Find where the given text appears and provide that cell's center as [x, y] coordinate. 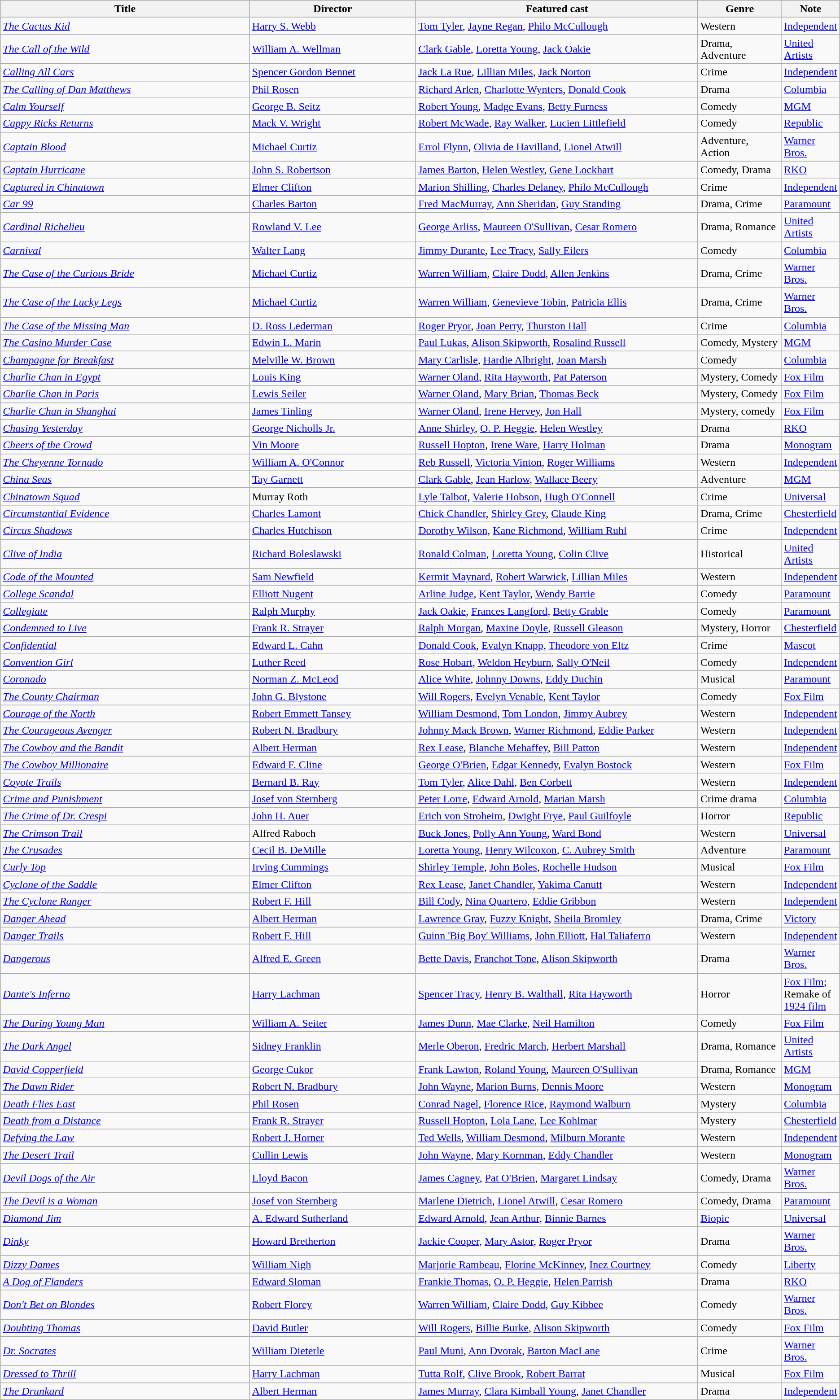
George B. Seitz [333, 106]
John S. Robertson [333, 170]
Mystery, Horror [739, 628]
Irving Cummings [333, 867]
Will Rogers, Evelyn Venable, Kent Taylor [557, 696]
Fred MacMurray, Ann Sheridan, Guy Standing [557, 204]
Rowland V. Lee [333, 227]
Don't Bet on Blondes [125, 1305]
Warner Oland, Rita Hayworth, Pat Paterson [557, 377]
Cheers of the Crowd [125, 445]
Rex Lease, Blanche Mehaffey, Bill Patton [557, 748]
Doubting Thomas [125, 1328]
Ted Wells, William Desmond, Milburn Morante [557, 1137]
Dangerous [125, 958]
Biopic [739, 1218]
William Nigh [333, 1264]
The Case of the Curious Bride [125, 274]
George Nicholls Jr. [333, 428]
Sam Newfield [333, 577]
Tom Tyler, Alice Dahl, Ben Corbett [557, 782]
Lawrence Gray, Fuzzy Knight, Sheila Bromley [557, 919]
Charlie Chan in Egypt [125, 377]
Warner Oland, Mary Brian, Thomas Beck [557, 394]
Marlene Dietrich, Lionel Atwill, Cesar Romero [557, 1201]
Death from a Distance [125, 1120]
Alfred Raboch [333, 833]
John Wayne, Mary Kornman, Eddy Chandler [557, 1155]
James Barton, Helen Westley, Gene Lockhart [557, 170]
Dr. Socrates [125, 1351]
Death Flies East [125, 1103]
Clark Gable, Loretta Young, Jack Oakie [557, 49]
Comedy, Mystery [739, 343]
Dinky [125, 1241]
Roger Pryor, Joan Perry, Thurston Hall [557, 326]
Cardinal Richelieu [125, 227]
Donald Cook, Evalyn Knapp, Theodore von Eltz [557, 645]
Title [125, 9]
Warren William, Claire Dodd, Guy Kibbee [557, 1305]
Captain Blood [125, 146]
Edward Arnold, Jean Arthur, Binnie Barnes [557, 1218]
Captured in Chinatown [125, 187]
The Cowboy and the Bandit [125, 748]
Carnival [125, 250]
College Scandal [125, 594]
James Tinling [333, 411]
Reb Russell, Victoria Vinton, Roger Williams [557, 462]
The Casino Murder Case [125, 343]
Marion Shilling, Charles Delaney, Philo McCullough [557, 187]
Cecil B. DeMille [333, 850]
The Desert Trail [125, 1155]
Lewis Seiler [333, 394]
Crime and Punishment [125, 799]
Clive of India [125, 554]
Richard Arlen, Charlotte Wynters, Donald Cook [557, 89]
Calling All Cars [125, 72]
The Daring Young Man [125, 1023]
Edward L. Cahn [333, 645]
Genre [739, 9]
Calm Yourself [125, 106]
George O'Brien, Edgar Kennedy, Evalyn Bostock [557, 765]
Lyle Talbot, Valerie Hobson, Hugh O'Connell [557, 496]
D. Ross Lederman [333, 326]
William A. O'Connor [333, 462]
Rex Lease, Janet Chandler, Yakima Canutt [557, 884]
Spencer Gordon Bennet [333, 72]
Adventure, Action [739, 146]
William A. Seiter [333, 1023]
Rose Hobart, Weldon Heyburn, Sally O'Neil [557, 662]
Circus Shadows [125, 530]
David Copperfield [125, 1069]
Warner Oland, Irene Hervey, Jon Hall [557, 411]
Coronado [125, 679]
Convention Girl [125, 662]
The County Chairman [125, 696]
Diamond Jim [125, 1218]
Edward Sloman [333, 1282]
Spencer Tracy, Henry B. Walthall, Rita Hayworth [557, 994]
The Dark Angel [125, 1046]
Victory [811, 919]
Mascot [811, 645]
Courage of the North [125, 713]
Loretta Young, Henry Wilcoxon, C. Aubrey Smith [557, 850]
Bernard B. Ray [333, 782]
The Cyclone Ranger [125, 901]
Lloyd Bacon [333, 1178]
Robert McWade, Ray Walker, Lucien Littlefield [557, 123]
William Desmond, Tom London, Jimmy Aubrey [557, 713]
Circumstantial Evidence [125, 513]
Fox Film; Remake of 1924 film [811, 994]
Jackie Cooper, Mary Astor, Roger Pryor [557, 1241]
Edwin L. Marin [333, 343]
Sidney Franklin [333, 1046]
Captain Hurricane [125, 170]
Defying the Law [125, 1137]
Charlie Chan in Shanghai [125, 411]
Alfred E. Green [333, 958]
Alice White, Johnny Downs, Eddy Duchin [557, 679]
Paul Lukas, Alison Skipworth, Rosalind Russell [557, 343]
Cyclone of the Saddle [125, 884]
William A. Wellman [333, 49]
James Dunn, Mae Clarke, Neil Hamilton [557, 1023]
David Butler [333, 1328]
Errol Flynn, Olivia de Havilland, Lionel Atwill [557, 146]
The Crime of Dr. Crespi [125, 816]
James Cagney, Pat O'Brien, Margaret Lindsay [557, 1178]
Peter Lorre, Edward Arnold, Marian Marsh [557, 799]
Robert Emmett Tansey [333, 713]
Dizzy Dames [125, 1264]
The Cheyenne Tornado [125, 462]
Chick Chandler, Shirley Grey, Claude King [557, 513]
The Drunkard [125, 1391]
Howard Bretherton [333, 1241]
Ronald Colman, Loretta Young, Colin Clive [557, 554]
The Crimson Trail [125, 833]
Marjorie Rambeau, Florine McKinney, Inez Courtney [557, 1264]
Buck Jones, Polly Ann Young, Ward Bond [557, 833]
Merle Oberon, Fredric March, Herbert Marshall [557, 1046]
Elliott Nugent [333, 594]
Charles Hutchison [333, 530]
John H. Auer [333, 816]
Vin Moore [333, 445]
Robert Florey [333, 1305]
Tutta Rolf, Clive Brook, Robert Barrat [557, 1374]
The Devil is a Woman [125, 1201]
The Crusades [125, 850]
Jack La Rue, Lillian Miles, Jack Norton [557, 72]
Dressed to Thrill [125, 1374]
The Calling of Dan Matthews [125, 89]
Jack Oakie, Frances Langford, Betty Grable [557, 611]
Bill Cody, Nina Quartero, Eddie Gribbon [557, 901]
Luther Reed [333, 662]
Bette Davis, Franchot Tone, Alison Skipworth [557, 958]
Danger Ahead [125, 919]
John Wayne, Marion Burns, Dennis Moore [557, 1086]
Drama, Adventure [739, 49]
Russell Hopton, Lola Lane, Lee Kohlmar [557, 1120]
Mystery, comedy [739, 411]
Note [811, 9]
Cullin Lewis [333, 1155]
Edward F. Cline [333, 765]
Dorothy Wilson, Kane Richmond, William Ruhl [557, 530]
Warren William, Claire Dodd, Allen Jenkins [557, 274]
Champagne for Breakfast [125, 360]
Melville W. Brown [333, 360]
Car 99 [125, 204]
A. Edward Sutherland [333, 1218]
Arline Judge, Kent Taylor, Wendy Barrie [557, 594]
Confidential [125, 645]
George Arliss, Maureen O'Sullivan, Cesar Romero [557, 227]
Frank Lawton, Roland Young, Maureen O'Sullivan [557, 1069]
Will Rogers, Billie Burke, Alison Skipworth [557, 1328]
John G. Blystone [333, 696]
Curly Top [125, 867]
Kermit Maynard, Robert Warwick, Lillian Miles [557, 577]
Coyote Trails [125, 782]
Murray Roth [333, 496]
Devil Dogs of the Air [125, 1178]
Walter Lang [333, 250]
Code of the Mounted [125, 577]
Tay Garnett [333, 479]
Ralph Morgan, Maxine Doyle, Russell Gleason [557, 628]
The Cowboy Millionaire [125, 765]
Robert Young, Madge Evans, Betty Furness [557, 106]
Collegiate [125, 611]
Chasing Yesterday [125, 428]
Erich von Stroheim, Dwight Frye, Paul Guilfoyle [557, 816]
The Call of the Wild [125, 49]
Anne Shirley, O. P. Heggie, Helen Westley [557, 428]
Louis King [333, 377]
James Murray, Clara Kimball Young, Janet Chandler [557, 1391]
The Dawn Rider [125, 1086]
Dante's Inferno [125, 994]
Historical [739, 554]
The Courageous Avenger [125, 731]
Danger Trails [125, 936]
Charles Lamont [333, 513]
Chinatown Squad [125, 496]
Ralph Murphy [333, 611]
William Dieterle [333, 1351]
Featured cast [557, 9]
Cappy Ricks Returns [125, 123]
Charlie Chan in Paris [125, 394]
Tom Tyler, Jayne Regan, Philo McCullough [557, 26]
A Dog of Flanders [125, 1282]
Director [333, 9]
Mary Carlisle, Hardie Albright, Joan Marsh [557, 360]
Guinn 'Big Boy' Williams, John Elliott, Hal Taliaferro [557, 936]
China Seas [125, 479]
Robert J. Horner [333, 1137]
The Case of the Lucky Legs [125, 302]
Jimmy Durante, Lee Tracy, Sally Eilers [557, 250]
The Case of the Missing Man [125, 326]
Crime drama [739, 799]
Richard Boleslawski [333, 554]
Warren William, Genevieve Tobin, Patricia Ellis [557, 302]
The Cactus Kid [125, 26]
Harry S. Webb [333, 26]
George Cukor [333, 1069]
Frankie Thomas, O. P. Heggie, Helen Parrish [557, 1282]
Mack V. Wright [333, 123]
Shirley Temple, John Boles, Rochelle Hudson [557, 867]
Conrad Nagel, Florence Rice, Raymond Walburn [557, 1103]
Russell Hopton, Irene Ware, Harry Holman [557, 445]
Paul Muni, Ann Dvorak, Barton MacLane [557, 1351]
Liberty [811, 1264]
Charles Barton [333, 204]
Condemned to Live [125, 628]
Clark Gable, Jean Harlow, Wallace Beery [557, 479]
Johnny Mack Brown, Warner Richmond, Eddie Parker [557, 731]
Norman Z. McLeod [333, 679]
